Capture the cell that displays the provided text and extract its [X, Y] central coordinate. 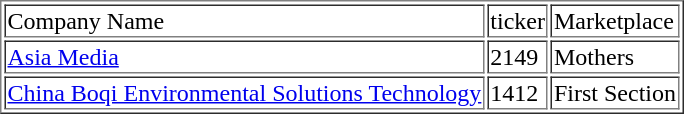
Mothers [615, 56]
Marketplace [615, 20]
Asia Media [244, 56]
1412 [518, 92]
ticker [518, 20]
China Boqi Environmental Solutions Technology [244, 92]
First Section [615, 92]
2149 [518, 56]
Company Name [244, 20]
